From the cell containing the given text, extract its center point as (x, y) coordinate. 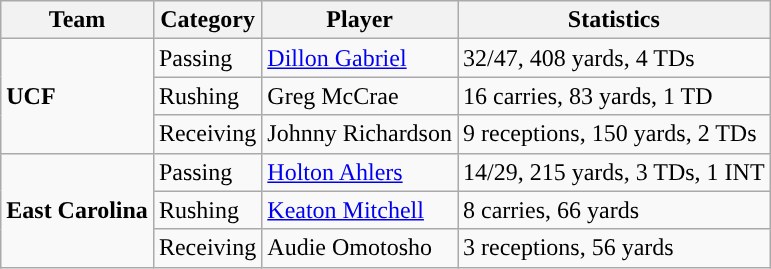
Johnny Richardson (360, 134)
32/47, 408 yards, 4 TDs (614, 58)
14/29, 215 yards, 3 TDs, 1 INT (614, 172)
Keaton Mitchell (360, 210)
3 receptions, 56 yards (614, 248)
Team (78, 20)
Dillon Gabriel (360, 58)
Category (207, 20)
Audie Omotosho (360, 248)
UCF (78, 96)
16 carries, 83 yards, 1 TD (614, 96)
Greg McCrae (360, 96)
9 receptions, 150 yards, 2 TDs (614, 134)
Player (360, 20)
Holton Ahlers (360, 172)
East Carolina (78, 210)
Statistics (614, 20)
8 carries, 66 yards (614, 210)
